Capture the cell that displays the provided text and extract its (x, y) central coordinate. 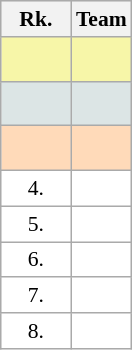
Rk. (36, 19)
7. (36, 296)
6. (36, 260)
5. (36, 224)
4. (36, 189)
Team (102, 19)
8. (36, 331)
